Pinpoint the cell where the given text exists, returning its (X, Y) midpoint coordinate. 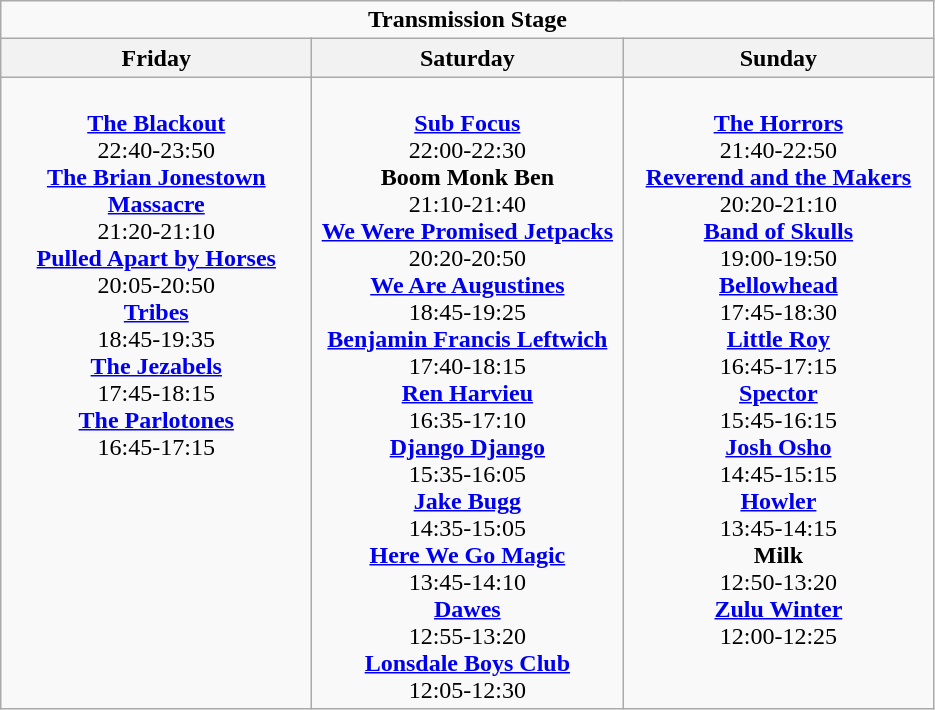
Sunday (778, 58)
Transmission Stage (468, 20)
Friday (156, 58)
Saturday (468, 58)
